Locate the cell with the specified text and output its (X, Y) center coordinate. 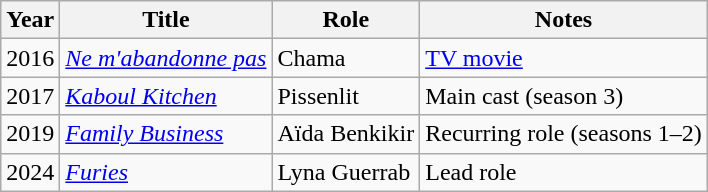
Notes (564, 20)
Recurring role (seasons 1–2) (564, 134)
2024 (30, 172)
Year (30, 20)
Role (346, 20)
Main cast (season 3) (564, 96)
2016 (30, 58)
Chama (346, 58)
Aïda Benkikir (346, 134)
Lead role (564, 172)
Furies (166, 172)
Family Business (166, 134)
Kaboul Kitchen (166, 96)
Ne m'abandonne pas (166, 58)
TV movie (564, 58)
2019 (30, 134)
2017 (30, 96)
Pissenlit (346, 96)
Lyna Guerrab (346, 172)
Title (166, 20)
